From the cell containing the given text, extract its center point as [X, Y] coordinate. 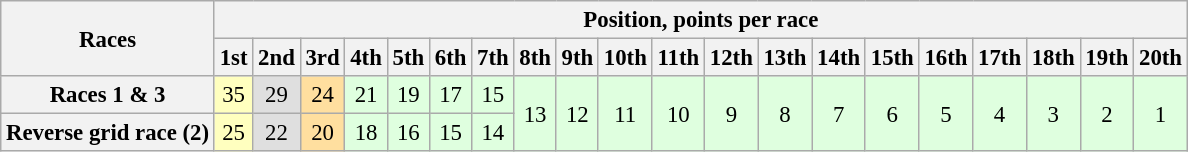
24 [322, 95]
14 [493, 133]
35 [233, 95]
17th [1000, 58]
18 [366, 133]
5 [946, 114]
12th [732, 58]
7 [839, 114]
8 [785, 114]
9th [577, 58]
4th [366, 58]
17 [450, 95]
14th [839, 58]
12 [577, 114]
13 [535, 114]
10th [625, 58]
7th [493, 58]
1 [1161, 114]
21 [366, 95]
13th [785, 58]
Position, points per race [700, 20]
19 [408, 95]
11th [678, 58]
5th [408, 58]
11 [625, 114]
3rd [322, 58]
16 [408, 133]
20 [322, 133]
18th [1053, 58]
2 [1107, 114]
4 [1000, 114]
6 [892, 114]
29 [276, 95]
Reverse grid race (2) [108, 133]
8th [535, 58]
20th [1161, 58]
19th [1107, 58]
3 [1053, 114]
25 [233, 133]
1st [233, 58]
Races [108, 38]
9 [732, 114]
2nd [276, 58]
Races 1 & 3 [108, 95]
6th [450, 58]
15th [892, 58]
10 [678, 114]
16th [946, 58]
22 [276, 133]
